Extract the [x, y] coordinate from the center of the cell holding the provided text.  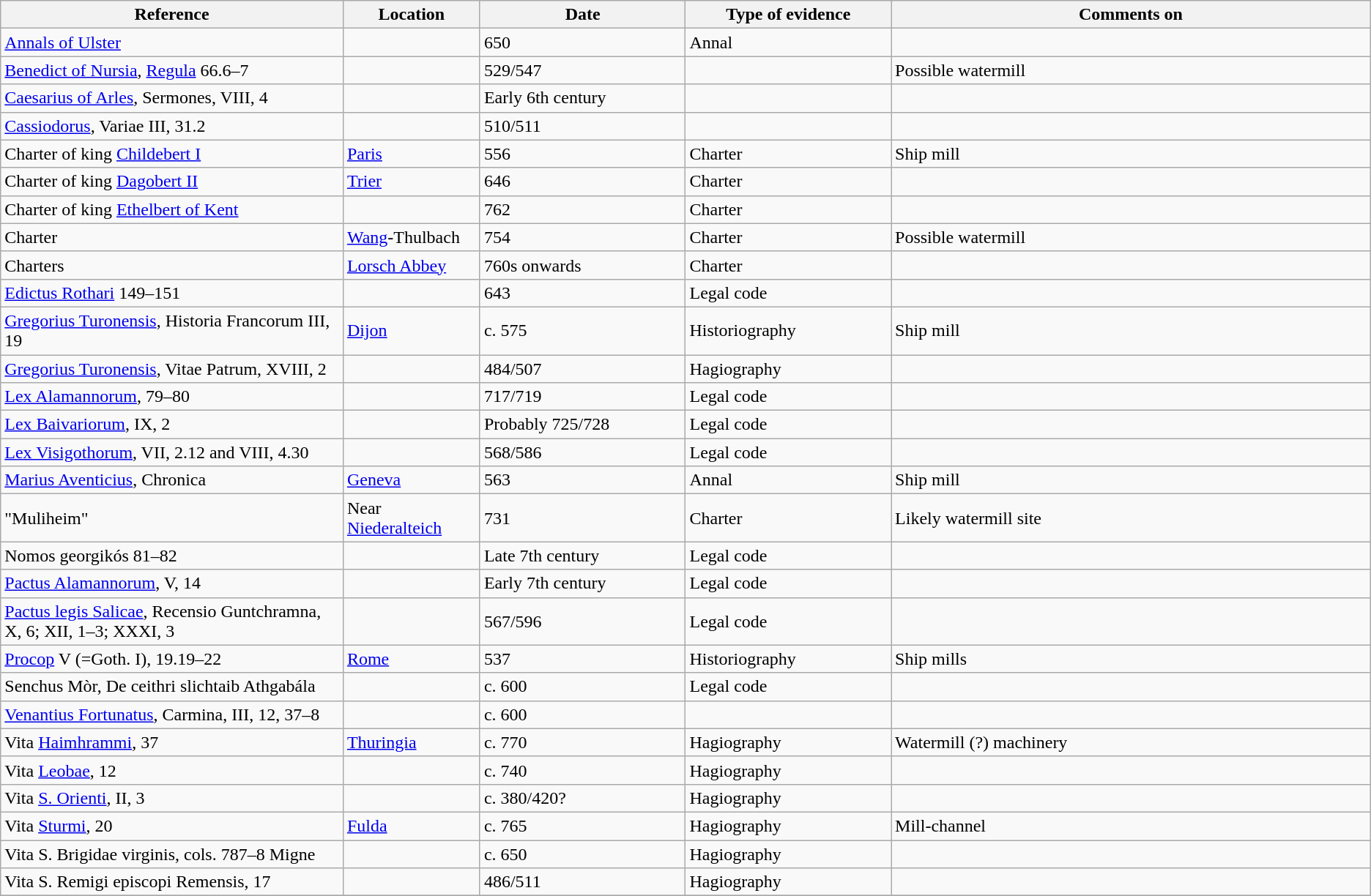
Early 7th century [583, 583]
Rome [412, 659]
Fulda [412, 826]
Vita S. Orienti, II, 3 [172, 798]
Charter of king Dagobert II [172, 182]
Late 7th century [583, 556]
Pactus Alamannorum, V, 14 [172, 583]
Reference [172, 15]
c. 765 [583, 826]
Charter of king Childebert I [172, 154]
646 [583, 182]
Probably 725/728 [583, 425]
Vita S. Brigidae virginis, cols. 787–8 Migne [172, 854]
Marius Aventicius, Chronica [172, 480]
Lex Visigothorum, VII, 2.12 and VIII, 4.30 [172, 452]
Lorsch Abbey [412, 265]
"Muliheim" [172, 518]
760s onwards [583, 265]
Type of evidence [788, 15]
Location [412, 15]
c. 380/420? [583, 798]
643 [583, 293]
567/596 [583, 621]
731 [583, 518]
Cassiodorus, Variae III, 31.2 [172, 126]
Watermill (?) machinery [1131, 742]
Date [583, 15]
Senchus Mòr, De ceithri slichtaib Athgabála [172, 687]
563 [583, 480]
Vita Sturmi, 20 [172, 826]
Near Niederalteich [412, 518]
529/547 [583, 70]
Charters [172, 265]
Benedict of Nursia, Regula 66.6–7 [172, 70]
Edictus Rothari 149–151 [172, 293]
Paris [412, 154]
762 [583, 209]
Vita Leobae, 12 [172, 770]
537 [583, 659]
556 [583, 154]
Venantius Fortunatus, Carmina, III, 12, 37–8 [172, 714]
568/586 [583, 452]
Annals of Ulster [172, 42]
754 [583, 237]
484/507 [583, 368]
Dijon [412, 331]
c. 740 [583, 770]
Caesarius of Arles, Sermones, VIII, 4 [172, 98]
Gregorius Turonensis, Vitae Patrum, XVIII, 2 [172, 368]
650 [583, 42]
Lex Baivariorum, IX, 2 [172, 425]
Ship mills [1131, 659]
510/511 [583, 126]
Pactus legis Salicae, Recensio Guntchramna, X, 6; XII, 1–3; XXXI, 3 [172, 621]
Vita S. Remigi episcopi Remensis, 17 [172, 882]
Vita Haimhrammi, 37 [172, 742]
Trier [412, 182]
Lex Alamannorum, 79–80 [172, 397]
Procop V (=Goth. I), 19.19–22 [172, 659]
486/511 [583, 882]
Nomos georgikós 81–82 [172, 556]
Geneva [412, 480]
c. 770 [583, 742]
Thuringia [412, 742]
Early 6th century [583, 98]
717/719 [583, 397]
Mill-channel [1131, 826]
Wang-Thulbach [412, 237]
Likely watermill site [1131, 518]
Gregorius Turonensis, Historia Francorum III, 19 [172, 331]
c. 575 [583, 331]
Charter of king Ethelbert of Kent [172, 209]
c. 650 [583, 854]
Comments on [1131, 15]
